Pinpoint the cell where the given text exists, returning its [X, Y] midpoint coordinate. 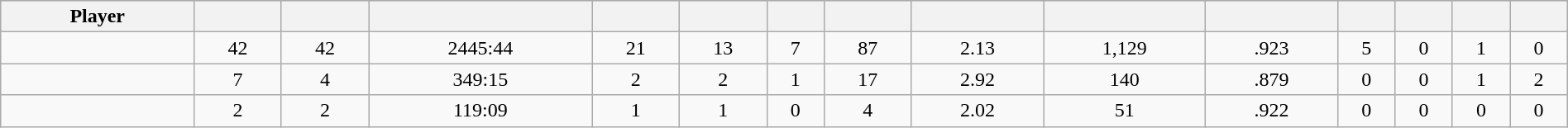
Player [98, 17]
13 [724, 48]
2.02 [978, 111]
2.92 [978, 79]
119:09 [480, 111]
2.13 [978, 48]
140 [1125, 79]
.923 [1272, 48]
2445:44 [480, 48]
5 [1366, 48]
87 [868, 48]
.879 [1272, 79]
21 [636, 48]
349:15 [480, 79]
17 [868, 79]
51 [1125, 111]
.922 [1272, 111]
1,129 [1125, 48]
